Locate the cell with the specified text and output its (x, y) center coordinate. 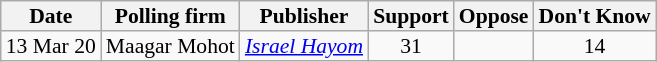
Date (51, 16)
Israel Hayom (304, 46)
31 (411, 46)
Publisher (304, 16)
13 Mar 20 (51, 46)
Support (411, 16)
Polling firm (170, 16)
14 (594, 46)
Don't Know (594, 16)
Maagar Mohot (170, 46)
Oppose (494, 16)
